Identify which cell holds the provided text, then report its [x, y] central coordinate. 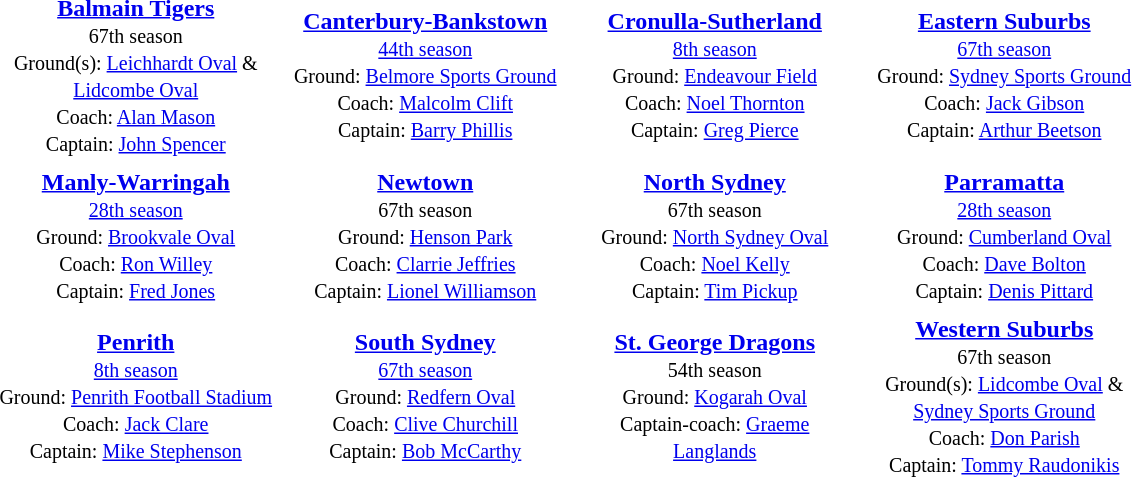
North Sydney67th seasonGround: North Sydney Oval Coach: Noel KellyCaptain: Tim Pickup [715, 236]
Newtown67th seasonGround: Henson Park Coach: Clarrie JeffriesCaptain: Lionel Williamson [425, 236]
